Detect which cell encompasses the target text, then output its [X, Y] center coordinate. 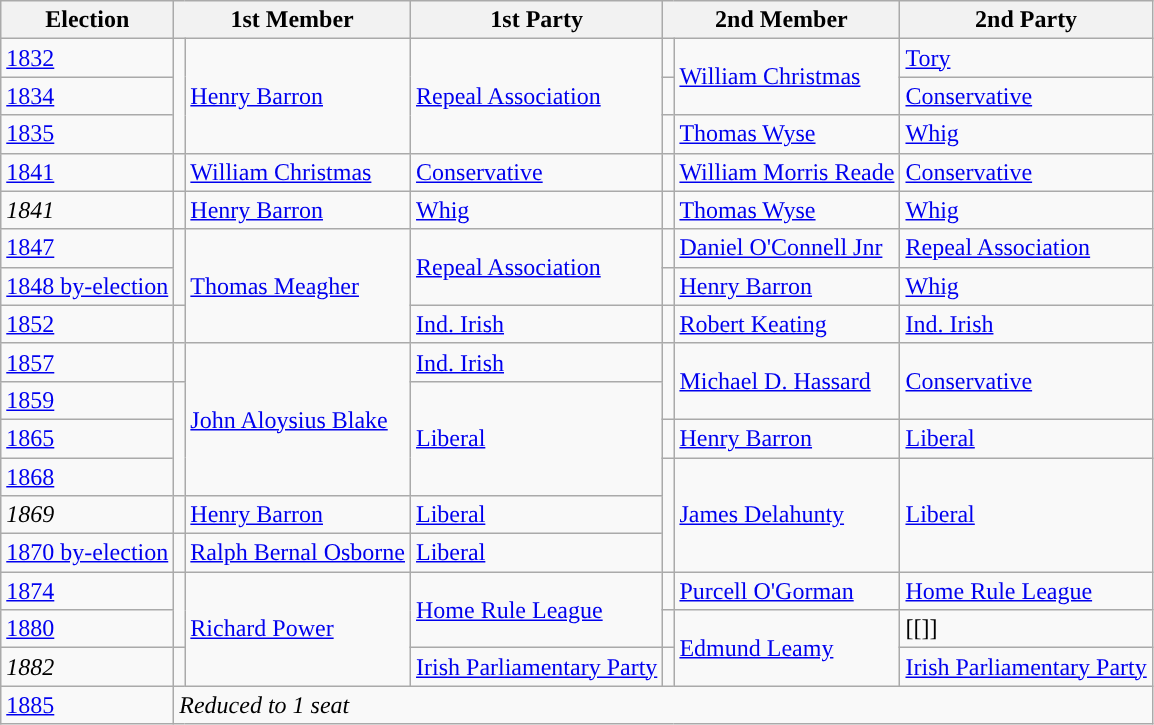
1st Member [292, 20]
1852 [88, 324]
2nd Party [1026, 20]
1857 [88, 362]
1834 [88, 96]
1868 [88, 477]
1859 [88, 400]
1885 [88, 705]
Reduced to 1 seat [664, 705]
Michael D. Hassard [787, 381]
Tory [1026, 58]
1869 [88, 515]
Thomas Meagher [298, 286]
2nd Member [782, 20]
1st Party [537, 20]
Ralph Bernal Osborne [298, 553]
1882 [88, 667]
James Delahunty [787, 515]
Richard Power [298, 629]
John Aloysius Blake [298, 419]
1874 [88, 591]
Election [88, 20]
1865 [88, 438]
Edmund Leamy [787, 648]
William Morris Reade [787, 172]
1880 [88, 629]
Robert Keating [787, 324]
1870 by-election [88, 553]
[[]] [1026, 629]
1847 [88, 248]
1832 [88, 58]
1835 [88, 134]
Purcell O'Gorman [787, 591]
Daniel O'Connell Jnr [787, 248]
1848 by-election [88, 286]
